Capture the cell that displays the provided text and extract its (X, Y) central coordinate. 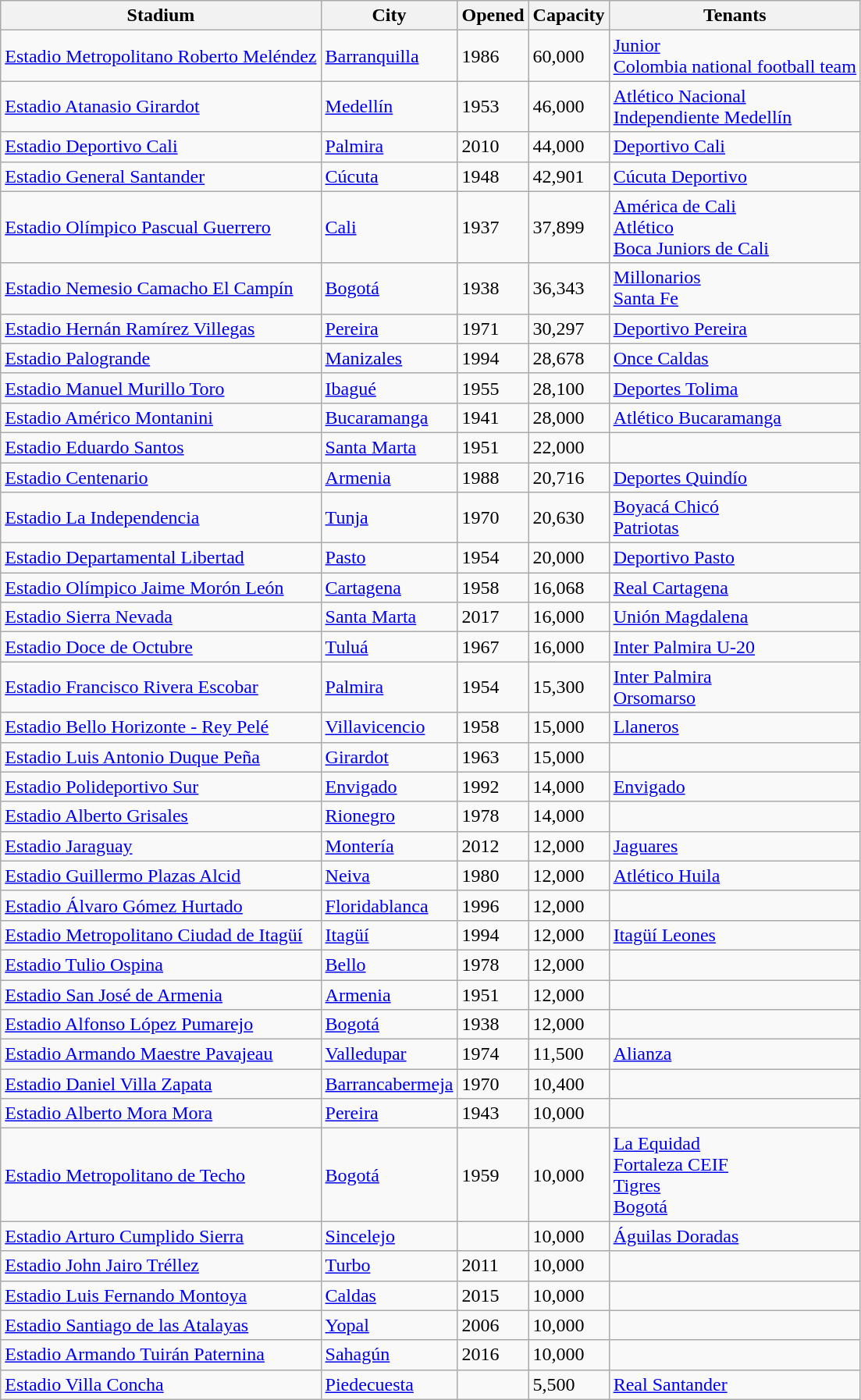
JuniorColombia national football team (735, 56)
Estadio Álvaro Gómez Hurtado (161, 905)
2011 (493, 1266)
Rionegro (389, 816)
1971 (493, 329)
Estadio Villa Concha (161, 1384)
15,300 (568, 687)
Sincelejo (389, 1236)
Caldas (389, 1295)
20,630 (568, 518)
Estadio Sierra Nevada (161, 617)
28,678 (568, 358)
Estadio Alberto Mora Mora (161, 1114)
Cúcuta Deportivo (735, 176)
Once Caldas (735, 358)
Deportes Tolima (735, 388)
Tuluá (389, 647)
2006 (493, 1325)
Cartagena (389, 588)
Estadio John Jairo Tréllez (161, 1266)
28,000 (568, 418)
Estadio Armando Maestre Pavajeau (161, 1054)
Tunja (389, 518)
Cúcuta (389, 176)
Estadio Alfonso López Pumarejo (161, 1025)
Estadio Eduardo Santos (161, 447)
Boyacá ChicóPatriotas (735, 518)
1963 (493, 757)
Deportivo Cali (735, 147)
Estadio Palogrande (161, 358)
Águilas Doradas (735, 1236)
Ibagué (389, 388)
Estadio Olímpico Pascual Guerrero (161, 227)
1992 (493, 787)
Estadio Guillermo Plazas Alcid (161, 876)
Deportes Quindío (735, 477)
Tenants (735, 16)
Floridablanca (389, 905)
16,068 (568, 588)
Pasto (389, 558)
Estadio Alberto Grisales (161, 816)
2017 (493, 617)
América de CaliAtléticoBoca Juniors de Cali (735, 227)
Girardot (389, 757)
2012 (493, 846)
Estadio Olímpico Jaime Morón León (161, 588)
Estadio Manuel Murillo Toro (161, 388)
Estadio Metropolitano Roberto Meléndez (161, 56)
Inter Palmira U-20 (735, 647)
Deportivo Pereira (735, 329)
Bucaramanga (389, 418)
Atlético NacionalIndependiente Medellín (735, 106)
1937 (493, 227)
44,000 (568, 147)
Estadio Atanasio Girardot (161, 106)
Estadio Daniel Villa Zapata (161, 1084)
30,297 (568, 329)
Yopal (389, 1325)
Estadio Deportivo Cali (161, 147)
Bello (389, 965)
Estadio Metropolitano de Techo (161, 1175)
Itagüí (389, 935)
Estadio Luis Fernando Montoya (161, 1295)
Estadio Hernán Ramírez Villegas (161, 329)
1986 (493, 56)
11,500 (568, 1054)
Estadio Jaraguay (161, 846)
60,000 (568, 56)
Estadio Santiago de las Atalayas (161, 1325)
Villavicencio (389, 727)
Deportivo Pasto (735, 558)
1967 (493, 647)
37,899 (568, 227)
Alianza (735, 1054)
5,500 (568, 1384)
1955 (493, 388)
Estadio Tulio Ospina (161, 965)
2015 (493, 1295)
La EquidadFortaleza CEIFTigresBogotá (735, 1175)
Inter PalmiraOrsomarso (735, 687)
Estadio Nemesio Camacho El Campín (161, 289)
20,716 (568, 477)
1974 (493, 1054)
Capacity (568, 16)
Opened (493, 16)
42,901 (568, 176)
Sahagún (389, 1355)
Manizales (389, 358)
1941 (493, 418)
Unión Magdalena (735, 617)
Estadio Metropolitano Ciudad de Itagüí (161, 935)
Estadio General Santander (161, 176)
2010 (493, 147)
Medellín (389, 106)
Estadio Doce de Octubre (161, 647)
MillonariosSanta Fe (735, 289)
Llaneros (735, 727)
Estadio Centenario (161, 477)
Cali (389, 227)
Atlético Huila (735, 876)
Real Cartagena (735, 588)
Estadio Polideportivo Sur (161, 787)
1948 (493, 176)
Estadio Luis Antonio Duque Peña (161, 757)
22,000 (568, 447)
Estadio Francisco Rivera Escobar (161, 687)
Estadio Armando Tuirán Paternina (161, 1355)
20,000 (568, 558)
Estadio San José de Armenia (161, 995)
Estadio Departamental Libertad (161, 558)
Itagüí Leones (735, 935)
City (389, 16)
46,000 (568, 106)
Barranquilla (389, 56)
Real Santander (735, 1384)
1959 (493, 1175)
Montería (389, 846)
36,343 (568, 289)
Estadio Arturo Cumplido Sierra (161, 1236)
Stadium (161, 16)
1953 (493, 106)
1996 (493, 905)
2016 (493, 1355)
10,400 (568, 1084)
Valledupar (389, 1054)
1988 (493, 477)
Estadio Américo Montanini (161, 418)
Piedecuesta (389, 1384)
Jaguares (735, 846)
Estadio La Independencia (161, 518)
Neiva (389, 876)
Estadio Bello Horizonte - Rey Pelé (161, 727)
1980 (493, 876)
Turbo (389, 1266)
1943 (493, 1114)
Barrancabermeja (389, 1084)
28,100 (568, 388)
Atlético Bucaramanga (735, 418)
